Locate the cell with the specified text and output its [X, Y] center coordinate. 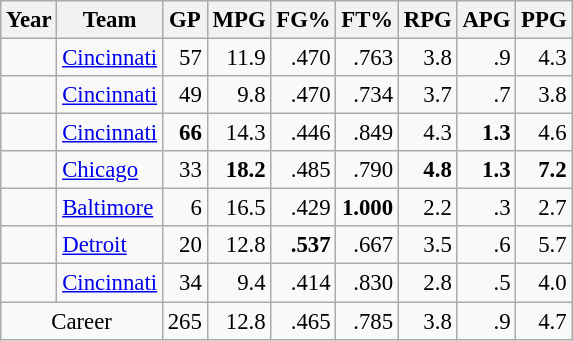
4.0 [544, 283]
.763 [368, 58]
Chicago [110, 170]
.6 [486, 245]
5.7 [544, 245]
.734 [368, 95]
.830 [368, 283]
14.3 [239, 133]
.667 [368, 245]
FG% [304, 20]
FT% [368, 20]
6 [184, 208]
33 [184, 170]
.3 [486, 208]
GP [184, 20]
Baltimore [110, 208]
18.2 [239, 170]
9.4 [239, 283]
.849 [368, 133]
4.8 [428, 170]
.537 [304, 245]
.414 [304, 283]
49 [184, 95]
3.7 [428, 95]
.7 [486, 95]
.485 [304, 170]
2.7 [544, 208]
4.7 [544, 321]
265 [184, 321]
Career [82, 321]
APG [486, 20]
1.000 [368, 208]
.465 [304, 321]
RPG [428, 20]
MPG [239, 20]
PPG [544, 20]
2.8 [428, 283]
57 [184, 58]
2.2 [428, 208]
Team [110, 20]
.790 [368, 170]
.429 [304, 208]
.446 [304, 133]
34 [184, 283]
3.5 [428, 245]
11.9 [239, 58]
.785 [368, 321]
.5 [486, 283]
Detroit [110, 245]
66 [184, 133]
9.8 [239, 95]
16.5 [239, 208]
4.6 [544, 133]
20 [184, 245]
7.2 [544, 170]
Year [29, 20]
